Scan for the cell matching the given text and deliver its (x, y) coordinate at center. 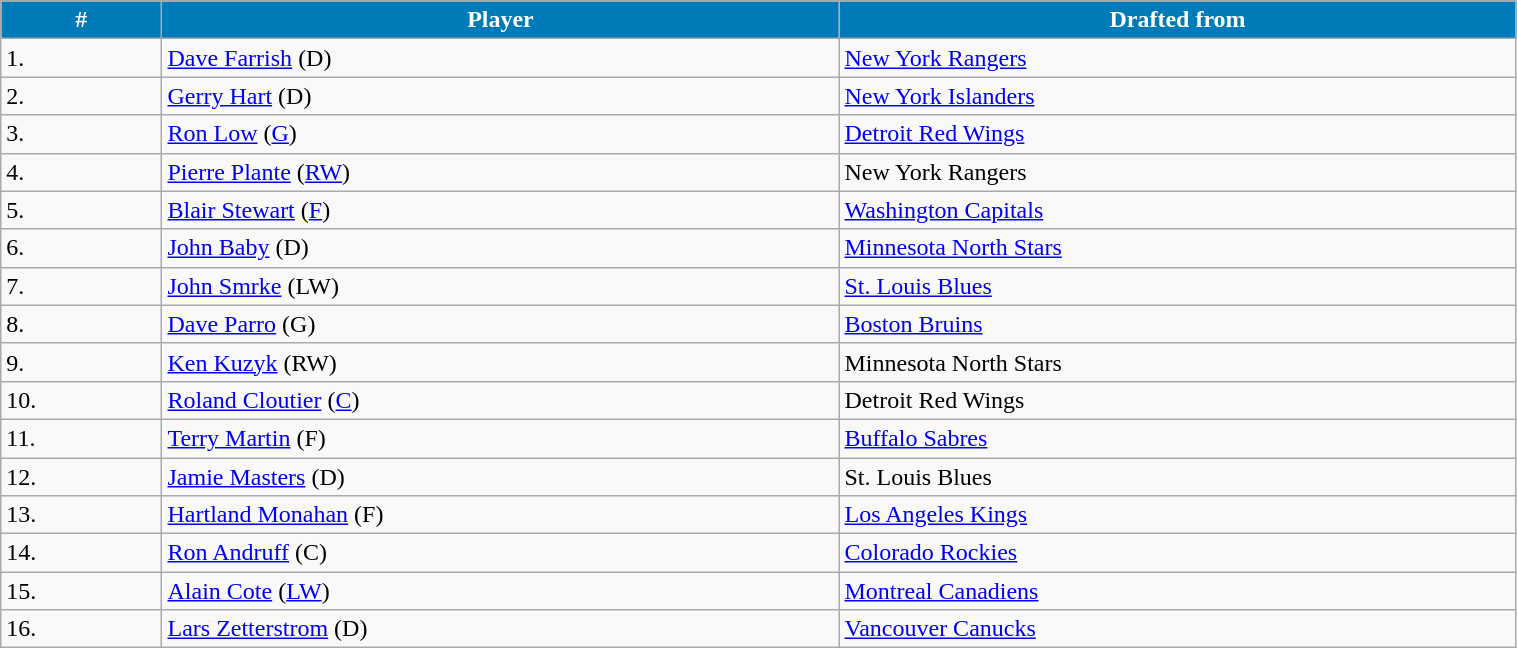
Washington Capitals (1178, 210)
Montreal Canadiens (1178, 591)
15. (82, 591)
10. (82, 400)
Roland Cloutier (C) (500, 400)
Alain Cote (LW) (500, 591)
8. (82, 324)
Vancouver Canucks (1178, 629)
Terry Martin (F) (500, 438)
New York Islanders (1178, 96)
6. (82, 248)
5. (82, 210)
John Smrke (LW) (500, 286)
12. (82, 477)
Blair Stewart (F) (500, 210)
Dave Farrish (D) (500, 58)
Lars Zetterstrom (D) (500, 629)
Pierre Plante (RW) (500, 172)
7. (82, 286)
Drafted from (1178, 20)
Player (500, 20)
# (82, 20)
Ken Kuzyk (RW) (500, 362)
2. (82, 96)
Buffalo Sabres (1178, 438)
1. (82, 58)
Jamie Masters (D) (500, 477)
16. (82, 629)
John Baby (D) (500, 248)
3. (82, 134)
9. (82, 362)
Ron Low (G) (500, 134)
13. (82, 515)
Los Angeles Kings (1178, 515)
11. (82, 438)
Colorado Rockies (1178, 553)
Dave Parro (G) (500, 324)
4. (82, 172)
14. (82, 553)
Ron Andruff (C) (500, 553)
Gerry Hart (D) (500, 96)
Boston Bruins (1178, 324)
Hartland Monahan (F) (500, 515)
